From the cell containing the given text, extract its center point as [x, y] coordinate. 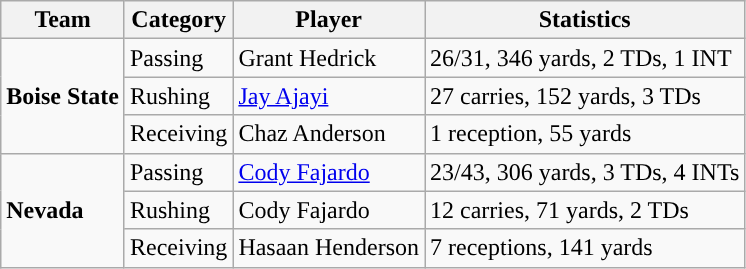
12 carries, 71 yards, 2 TDs [585, 210]
Grant Hedrick [329, 58]
Team [63, 20]
Nevada [63, 210]
27 carries, 152 yards, 3 TDs [585, 96]
Hasaan Henderson [329, 248]
Player [329, 20]
Statistics [585, 20]
Chaz Anderson [329, 134]
26/31, 346 yards, 2 TDs, 1 INT [585, 58]
Jay Ajayi [329, 96]
1 reception, 55 yards [585, 134]
Category [178, 20]
Boise State [63, 96]
23/43, 306 yards, 3 TDs, 4 INTs [585, 172]
7 receptions, 141 yards [585, 248]
